From the cell containing the given text, extract its center point as (X, Y) coordinate. 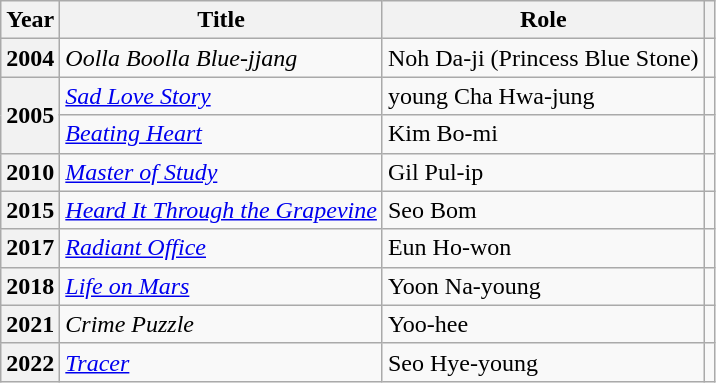
2022 (30, 362)
Oolla Boolla Blue-jjang (222, 58)
Yoo-hee (543, 324)
2021 (30, 324)
Heard It Through the Grapevine (222, 210)
Eun Ho-won (543, 248)
Beating Heart (222, 134)
2018 (30, 286)
Radiant Office (222, 248)
Master of Study (222, 172)
Seo Bom (543, 210)
Year (30, 20)
2015 (30, 210)
Role (543, 20)
Gil Pul-ip (543, 172)
2005 (30, 115)
Life on Mars (222, 286)
Yoon Na-young (543, 286)
Tracer (222, 362)
Noh Da-ji (Princess Blue Stone) (543, 58)
Title (222, 20)
2004 (30, 58)
2017 (30, 248)
Crime Puzzle (222, 324)
Sad Love Story (222, 96)
Kim Bo-mi (543, 134)
Seo Hye-young (543, 362)
young Cha Hwa-jung (543, 96)
2010 (30, 172)
